Find where the given text appears and provide that cell's center as (X, Y) coordinate. 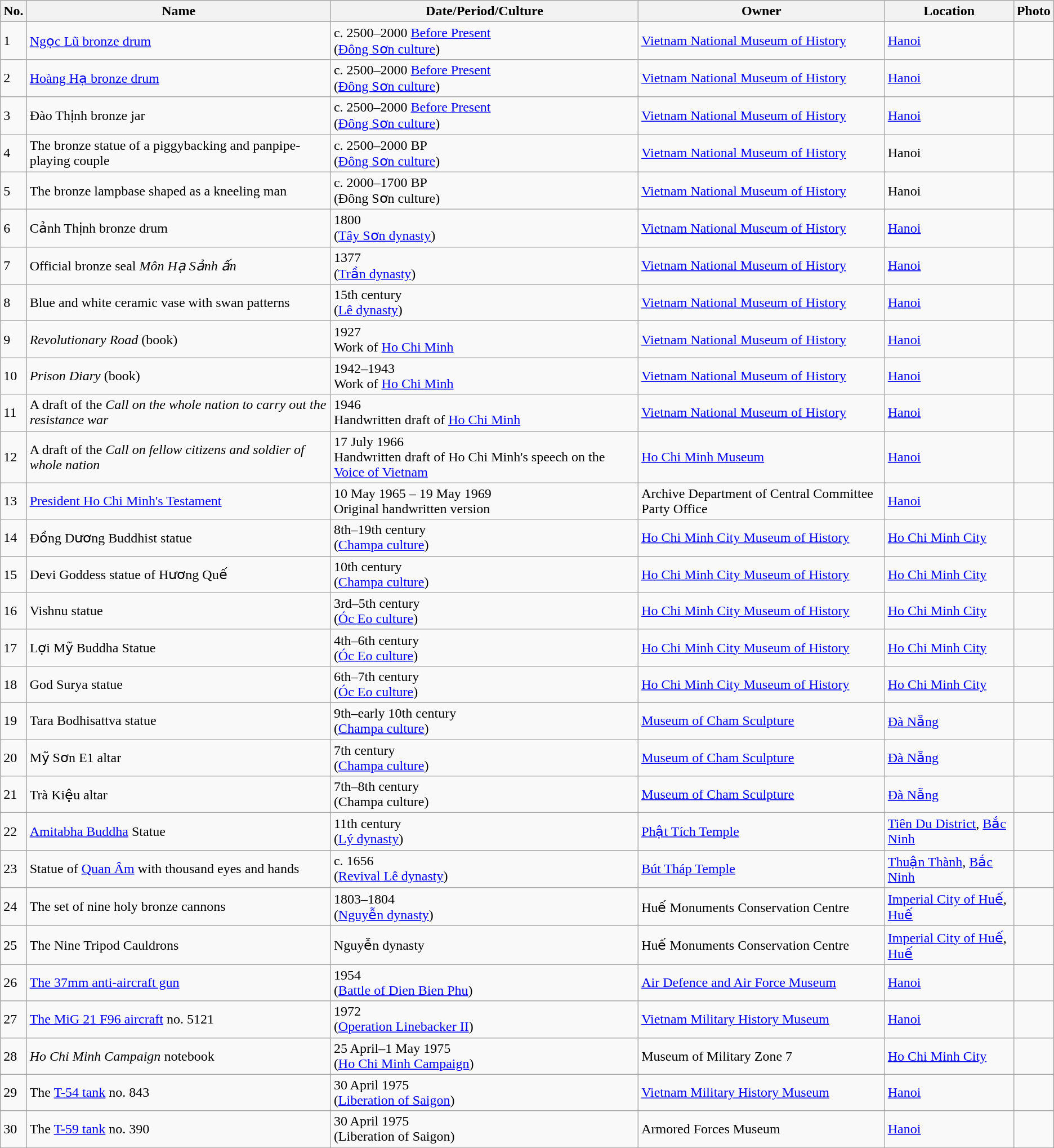
1946 Handwritten draft of Ho Chi Minh (484, 412)
2 (14, 78)
14 (14, 537)
22 (14, 831)
Official bronze seal Môn Hạ Sảnh ấn (178, 266)
The T-59 tank no. 390 (178, 1129)
Statue of Quan Âm with thousand eyes and hands (178, 869)
Hoàng Hạ bronze drum (178, 78)
20 (14, 757)
Location (949, 11)
Blue and white ceramic vase with swan patterns (178, 303)
Đào Thịnh bronze jar (178, 116)
17 (14, 648)
Amitabha Buddha Statue (178, 831)
8 (14, 303)
Devi Goddess statue of Hương Quế (178, 575)
God Surya statue (178, 684)
26 (14, 982)
Archive Department of Central Committee Party Office (762, 501)
Cảnh Thịnh bronze drum (178, 229)
The T-54 tank no. 843 (178, 1093)
Lợi Mỹ Buddha Statue (178, 648)
Thuận Thành, Bắc Ninh (949, 869)
24 (14, 907)
1 (14, 41)
1927 Work of Ho Chi Minh (484, 339)
10th century (Champa culture) (484, 575)
Prison Diary (book) (178, 376)
1800 (Tây Sơn dynasty) (484, 229)
c. 2000–1700 BP (Đông Sơn culture) (484, 190)
27 (14, 1020)
23 (14, 869)
21 (14, 794)
The bronze statue of a piggybacking and panpipe-playing couple (178, 153)
Tiên Du District, Bắc Ninh (949, 831)
c. 1656 (Revival Lê dynasty) (484, 869)
8th–19th century (Champa culture) (484, 537)
The MiG 21 F96 aircraft no. 5121 (178, 1020)
11th century (Lý dynasty) (484, 831)
25 (14, 945)
9 (14, 339)
1942–1943 Work of Ho Chi Minh (484, 376)
A draft of the Call on the whole nation to carry out the resistance war (178, 412)
1972 (Operation Linebacker II) (484, 1020)
The bronze lampbase shaped as a kneeling man (178, 190)
Photo (1034, 11)
President Ho Chi Minh's Testament (178, 501)
Armored Forces Museum (762, 1129)
19 (14, 721)
Đồng Dương Buddhist statue (178, 537)
29 (14, 1093)
3 (14, 116)
17 July 1966 Handwritten draft of Ho Chi Minh's speech on the Voice of Vietnam (484, 457)
7th century (Champa culture) (484, 757)
13 (14, 501)
9th–early 10th century (Champa culture) (484, 721)
4 (14, 153)
Nguyễn dynasty (484, 945)
Vishnu statue (178, 611)
The Nine Tripod Cauldrons (178, 945)
Owner (762, 11)
Tara Bodhisattva statue (178, 721)
15th century (Lê dynasty) (484, 303)
The set of nine holy bronze cannons (178, 907)
Mỹ Sơn E1 altar (178, 757)
No. (14, 11)
Museum of Military Zone 7 (762, 1056)
A draft of the Call on fellow citizens and soldier of whole nation (178, 457)
6th–7th century (Óc Eo culture) (484, 684)
Revolutionary Road (book) (178, 339)
Ngọc Lũ bronze drum (178, 41)
10 May 1965 – 19 May 1969 Original handwritten version (484, 501)
7th–8th century (Champa culture) (484, 794)
18 (14, 684)
Ho Chi Minh Museum (762, 457)
7 (14, 266)
Date/Period/Culture (484, 11)
1954 (Battle of Dien Bien Phu) (484, 982)
15 (14, 575)
Phật Tích Temple (762, 831)
Bút Tháp Temple (762, 869)
Name (178, 11)
5 (14, 190)
The 37mm anti-aircraft gun (178, 982)
1377 (Trần dynasty) (484, 266)
10 (14, 376)
4th–6th century (Óc Eo culture) (484, 648)
3rd–5th century (Óc Eo culture) (484, 611)
28 (14, 1056)
Air Defence and Air Force Museum (762, 982)
1803–1804 (Nguyễn dynasty) (484, 907)
6 (14, 229)
30 (14, 1129)
16 (14, 611)
Trà Kiệu altar (178, 794)
25 April–1 May 1975 (Ho Chi Minh Campaign) (484, 1056)
c. 2500–2000 BP (Đông Sơn culture) (484, 153)
Ho Chi Minh Campaign notebook (178, 1056)
12 (14, 457)
11 (14, 412)
